Return [x, y] of the center of cell containing provided text 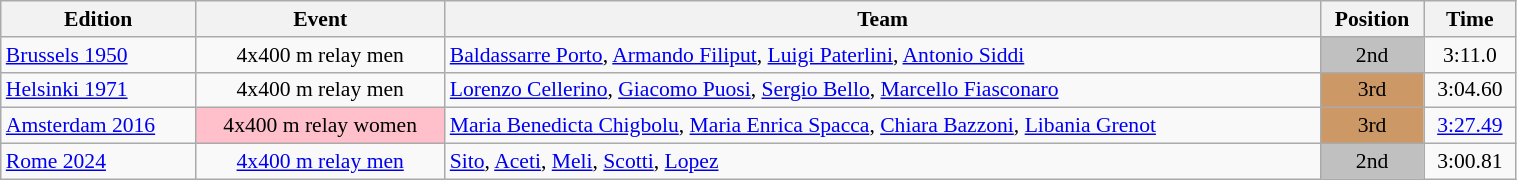
Baldassarre Porto, Armando Filiput, Luigi Paterlini, Antonio Siddi [883, 55]
Sito, Aceti, Meli, Scotti, Lopez [883, 162]
Edition [98, 19]
Maria Benedicta Chigbolu, Maria Enrica Spacca, Chiara Bazzoni, Libania Grenot [883, 126]
3:04.60 [1470, 90]
4x400 m relay women [320, 126]
3:00.81 [1470, 162]
Time [1470, 19]
Brussels 1950 [98, 55]
Team [883, 19]
Position [1372, 19]
Lorenzo Cellerino, Giacomo Puosi, Sergio Bello, Marcello Fiasconaro [883, 90]
Helsinki 1971 [98, 90]
Rome 2024 [98, 162]
Amsterdam 2016 [98, 126]
Event [320, 19]
3:27.49 [1470, 126]
3:11.0 [1470, 55]
